Scan for the cell matching the given text and deliver its [x, y] coordinate at center. 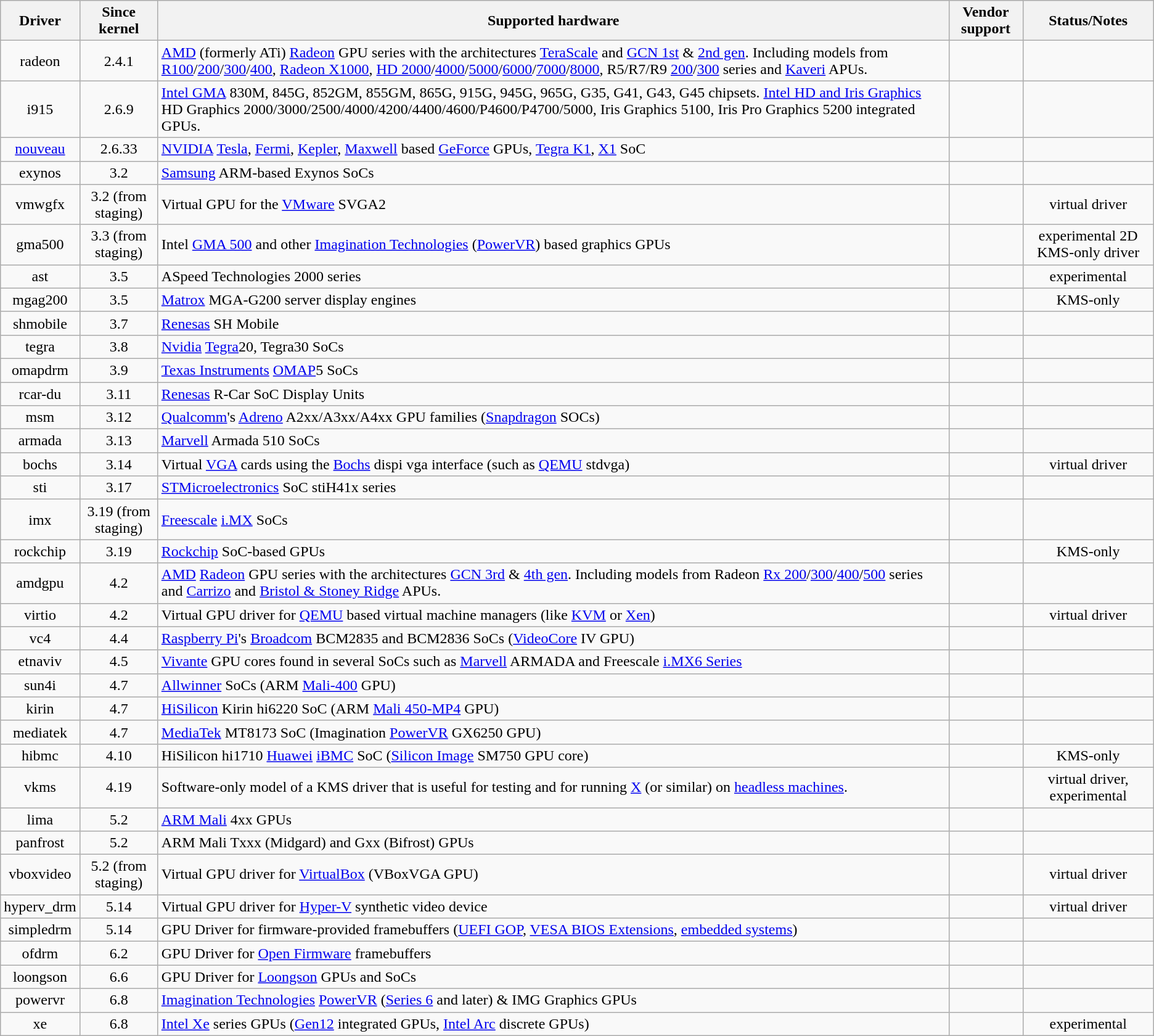
hyperv_drm [40, 906]
3.2 (from staging) [118, 205]
Vendor support [986, 21]
3.19 (from staging) [118, 519]
vkms [40, 787]
vmwgfx [40, 205]
Since kernel [118, 21]
Marvell Armada 510 SoCs [554, 441]
imx [40, 519]
Raspberry Pi's Broadcom BCM2835 and BCM2836 SoCs (VideoCore IV GPU) [554, 638]
rockchip [40, 551]
Freescale i.MX SoCs [554, 519]
experimental 2D KMS-only driver [1088, 244]
3.11 [118, 394]
ofdrm [40, 953]
3.9 [118, 370]
kirin [40, 709]
Vivante GPU cores found in several SoCs such as Marvell ARMADA and Freescale i.MX6 Series [554, 662]
sti [40, 488]
2.6.9 [118, 109]
Qualcomm's Adreno A2xx/A3xx/A4xx GPU families (Snapdragon SOCs) [554, 417]
ast [40, 276]
Renesas R-Car SoC Display Units [554, 394]
Virtual VGA cards using the Bochs dispi vga interface (such as QEMU stdvga) [554, 464]
lima [40, 820]
shmobile [40, 323]
vc4 [40, 638]
STMicroelectronics SoC stiH41x series [554, 488]
Virtual GPU driver for VirtualBox (VBoxVGA GPU) [554, 874]
amdgpu [40, 583]
Imagination Technologies PowerVR (Series 6 and later) & IMG Graphics GPUs [554, 1000]
Supported hardware [554, 21]
sun4i [40, 685]
2.6.33 [118, 149]
3.17 [118, 488]
omapdrm [40, 370]
Intel GMA 500 and other Imagination Technologies (PowerVR) based graphics GPUs [554, 244]
MediaTek MT8173 SoC (Imagination PowerVR GX6250 GPU) [554, 732]
Renesas SH Mobile [554, 323]
3.19 [118, 551]
4.10 [118, 755]
powervr [40, 1000]
3.3 (from staging) [118, 244]
bochs [40, 464]
loongson [40, 977]
GPU Driver for Open Firmware framebuffers [554, 953]
HiSilicon Kirin hi6220 SoC (ARM Mali 450-MP4 GPU) [554, 709]
3.13 [118, 441]
GPU Driver for Loongson GPUs and SoCs [554, 977]
mgag200 [40, 300]
3.12 [118, 417]
Status/Notes [1088, 21]
Virtual GPU driver for Hyper-V synthetic video device [554, 906]
GPU Driver for firmware-provided framebuffers (UEFI GOP, VESA BIOS Extensions, embedded systems) [554, 930]
Nvidia Tegra20, Tegra30 SoCs [554, 347]
6.6 [118, 977]
NVIDIA Tesla, Fermi, Kepler, Maxwell based GeForce GPUs, Tegra K1, X1 SoC [554, 149]
exynos [40, 173]
Driver [40, 21]
msm [40, 417]
radeon [40, 60]
rcar-du [40, 394]
3.7 [118, 323]
2.4.1 [118, 60]
virtio [40, 615]
armada [40, 441]
ARM Mali 4xx GPUs [554, 820]
3.14 [118, 464]
vboxvideo [40, 874]
3.8 [118, 347]
tegra [40, 347]
panfrost [40, 843]
Allwinner SoCs (ARM Mali-400 GPU) [554, 685]
gma500 [40, 244]
Samsung ARM-based Exynos SoCs [554, 173]
simpledrm [40, 930]
Intel Xe series GPUs (Gen12 integrated GPUs, Intel Arc discrete GPUs) [554, 1024]
nouveau [40, 149]
Virtual GPU for the VMware SVGA2 [554, 205]
virtual driver, experimental [1088, 787]
hibmc [40, 755]
Texas Instruments OMAP5 SoCs [554, 370]
6.2 [118, 953]
Rockchip SoC-based GPUs [554, 551]
3.2 [118, 173]
etnaviv [40, 662]
ARM Mali Txxx (Midgard) and Gxx (Bifrost) GPUs [554, 843]
4.5 [118, 662]
Software-only model of a KMS driver that is useful for testing and for running X (or similar) on headless machines. [554, 787]
5.2 (from staging) [118, 874]
HiSilicon hi1710 Huawei iBMC SoC (Silicon Image SM750 GPU core) [554, 755]
Virtual GPU driver for QEMU based virtual machine managers (like KVM or Xen) [554, 615]
Matrox MGA-G200 server display engines [554, 300]
4.4 [118, 638]
ASpeed Technologies 2000 series [554, 276]
xe [40, 1024]
mediatek [40, 732]
i915 [40, 109]
4.19 [118, 787]
